Scan for the cell matching the given text and deliver its [X, Y] coordinate at center. 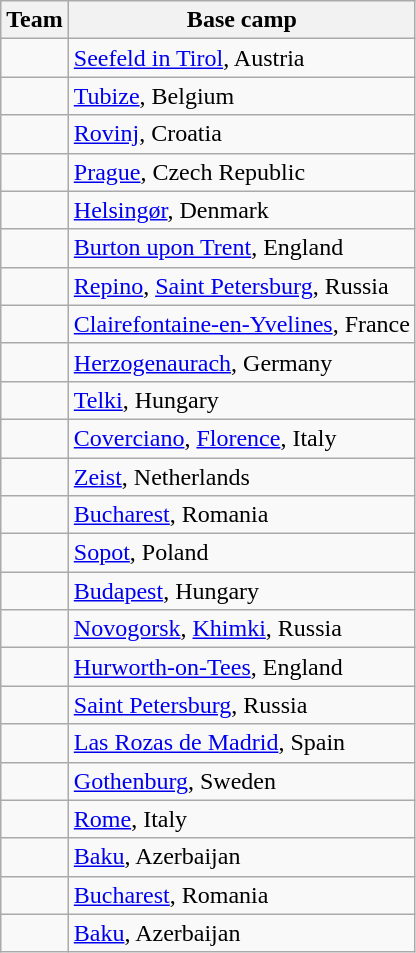
Coverciano, Florence, Italy [242, 438]
Rome, Italy [242, 819]
Prague, Czech Republic [242, 172]
Burton upon Trent, England [242, 248]
Budapest, Hungary [242, 591]
Gothenburg, Sweden [242, 781]
Saint Petersburg, Russia [242, 705]
Seefeld in Tirol, Austria [242, 58]
Herzogenaurach, Germany [242, 362]
Team [35, 20]
Rovinj, Croatia [242, 134]
Las Rozas de Madrid, Spain [242, 743]
Telki, Hungary [242, 400]
Zeist, Netherlands [242, 477]
Hurworth-on-Tees, England [242, 667]
Base camp [242, 20]
Novogorsk, Khimki, Russia [242, 629]
Tubize, Belgium [242, 96]
Clairefontaine-en-Yvelines, France [242, 324]
Sopot, Poland [242, 553]
Helsingør, Denmark [242, 210]
Repino, Saint Petersburg, Russia [242, 286]
